Pinpoint the cell where the given text exists, returning its (x, y) midpoint coordinate. 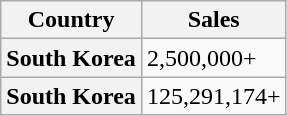
Sales (214, 20)
2,500,000+ (214, 58)
Country (72, 20)
125,291,174+ (214, 96)
